Detect which cell encompasses the target text, then output its (X, Y) center coordinate. 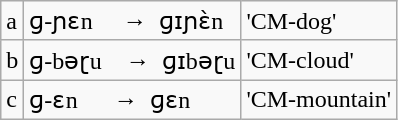
ɡ-ɛn → ɡɛn (132, 100)
'CM-mountain' (319, 100)
a (12, 21)
c (12, 100)
'CM-cloud' (319, 60)
ɡ-bəɽu → ɡɪbəɽu (132, 60)
ɡ-ɲɛn → ɡɪɲɛ̀n (132, 21)
b (12, 60)
'CM-dog' (319, 21)
